Provide the (X, Y) coordinate of the cell's center where the given text is located.  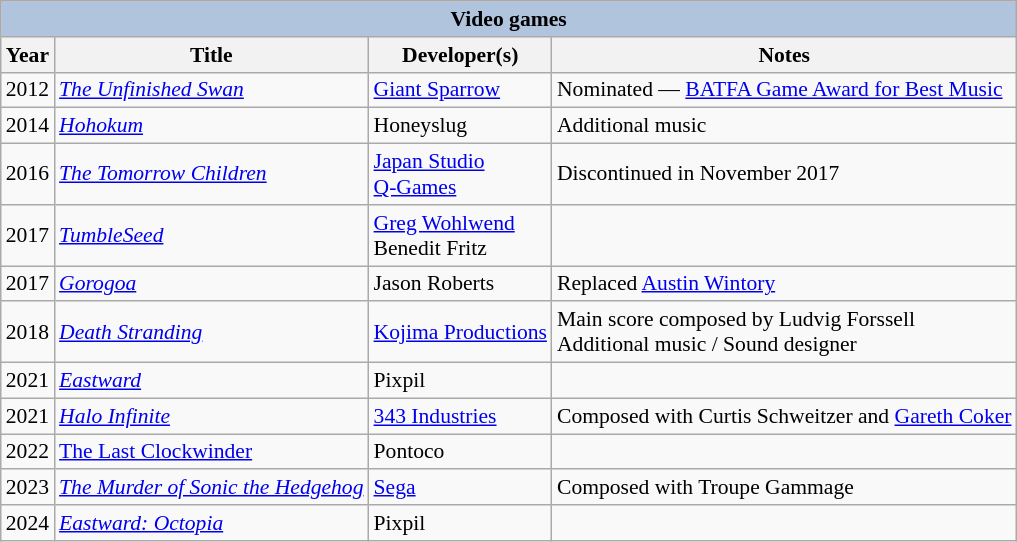
Death Stranding (211, 332)
The Tomorrow Children (211, 174)
Greg WohlwendBenedit Fritz (460, 236)
Kojima Productions (460, 332)
2012 (28, 90)
Additional music (784, 126)
Giant Sparrow (460, 90)
Eastward: Octopia (211, 523)
TumbleSeed (211, 236)
Year (28, 55)
Discontinued in November 2017 (784, 174)
Jason Roberts (460, 284)
Japan StudioQ-Games (460, 174)
The Last Clockwinder (211, 452)
2024 (28, 523)
Nominated — BATFA Game Award for Best Music (784, 90)
2023 (28, 488)
The Unfinished Swan (211, 90)
Hohokum (211, 126)
Video games (509, 19)
Halo Infinite (211, 416)
The Murder of Sonic the Hedgehog (211, 488)
Sega (460, 488)
Gorogoa (211, 284)
2016 (28, 174)
2022 (28, 452)
Notes (784, 55)
Replaced Austin Wintory (784, 284)
Main score composed by Ludvig ForssellAdditional music / Sound designer (784, 332)
Composed with Troupe Gammage (784, 488)
2018 (28, 332)
Composed with Curtis Schweitzer and Gareth Coker (784, 416)
Honeyslug (460, 126)
Developer(s) (460, 55)
Title (211, 55)
Pontoco (460, 452)
Eastward (211, 381)
2014 (28, 126)
343 Industries (460, 416)
